Return (x, y) of the center of cell containing provided text 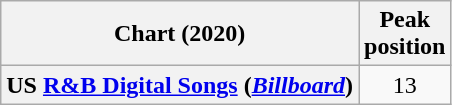
13 (405, 85)
Peakposition (405, 34)
US R&B Digital Songs (Billboard) (180, 85)
Chart (2020) (180, 34)
